Detect which cell encompasses the target text, then output its (x, y) center coordinate. 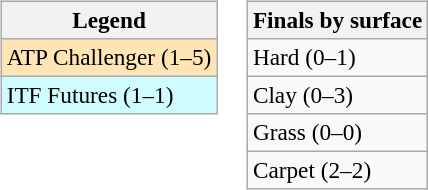
Grass (0–0) (337, 133)
Hard (0–1) (337, 57)
Clay (0–3) (337, 95)
Legend (108, 20)
ITF Futures (1–1) (108, 95)
Carpet (2–2) (337, 171)
ATP Challenger (1–5) (108, 57)
Finals by surface (337, 20)
